Extract the (X, Y) coordinate from the center of the cell holding the provided text.  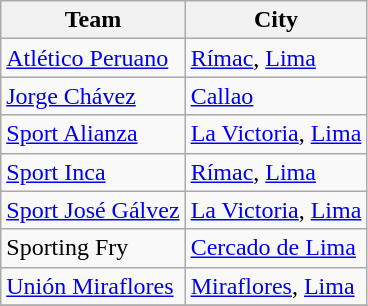
Sport José Gálvez (93, 210)
Unión Miraflores (93, 286)
Miraflores, Lima (276, 286)
Sport Alianza (93, 134)
Callao (276, 96)
Cercado de Lima (276, 248)
Jorge Chávez (93, 96)
Sport Inca (93, 172)
Team (93, 20)
Sporting Fry (93, 248)
City (276, 20)
Atlético Peruano (93, 58)
